Scan for the cell matching the given text and deliver its [X, Y] coordinate at center. 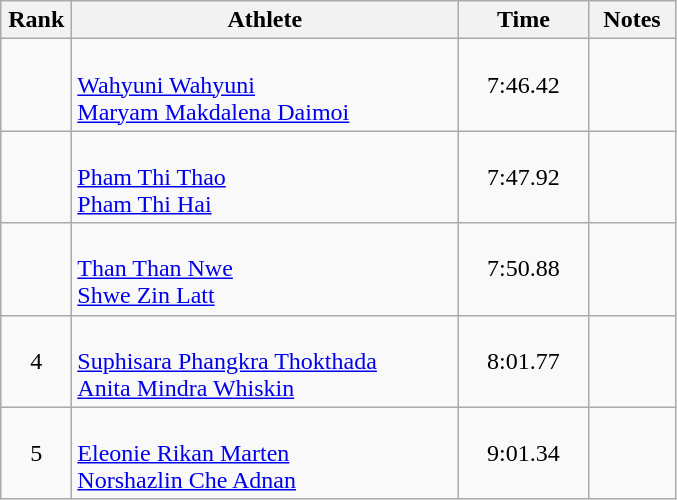
Pham Thi ThaoPham Thi Hai [265, 177]
Rank [36, 20]
Notes [632, 20]
Wahyuni WahyuniMaryam Makdalena Daimoi [265, 85]
7:47.92 [524, 177]
4 [36, 361]
9:01.34 [524, 453]
Athlete [265, 20]
7:46.42 [524, 85]
Time [524, 20]
Than Than NweShwe Zin Latt [265, 269]
8:01.77 [524, 361]
Eleonie Rikan MartenNorshazlin Che Adnan [265, 453]
Suphisara Phangkra ThokthadaAnita Mindra Whiskin [265, 361]
7:50.88 [524, 269]
5 [36, 453]
